Search for the cell housing the specified text and yield its [x, y] center coordinate. 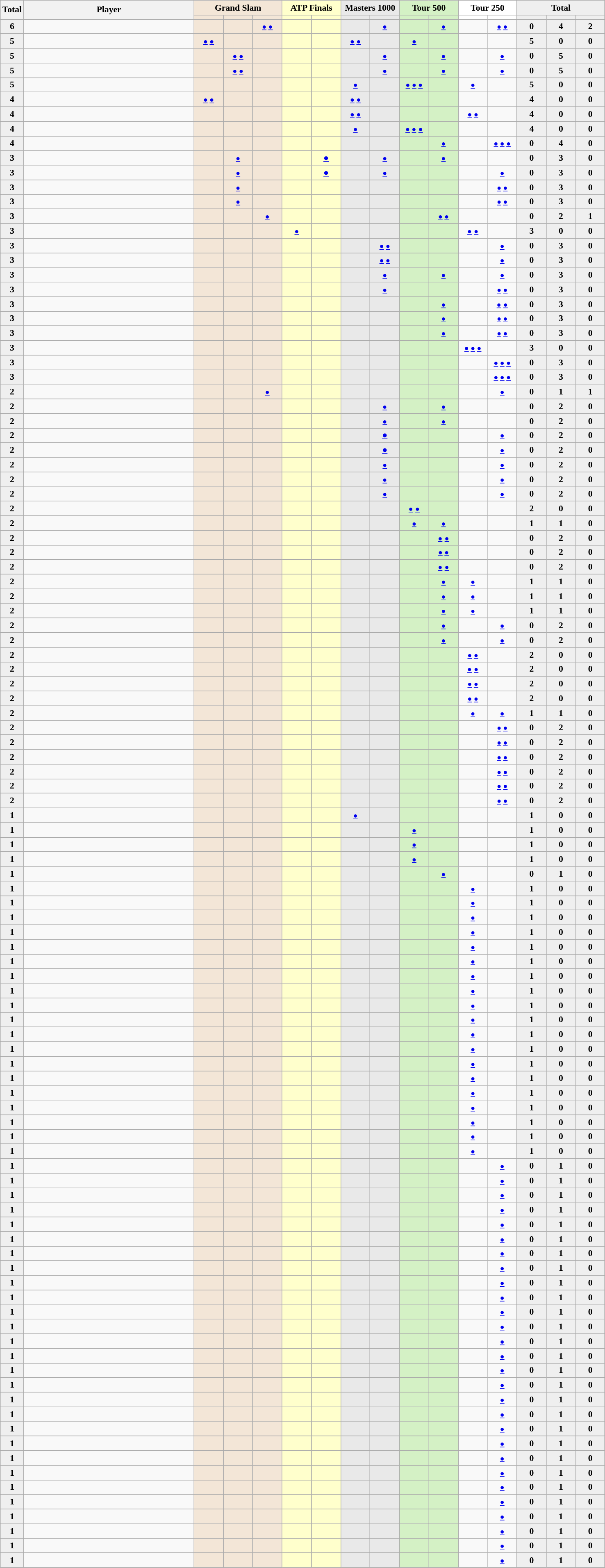
6 [12, 27]
Player [109, 10]
Tour 500 [429, 8]
Masters 1000 [370, 8]
Tour 250 [488, 8]
ATP Finals [312, 8]
Grand Slam [238, 8]
